Identify which cell holds the provided text, then report its [X, Y] central coordinate. 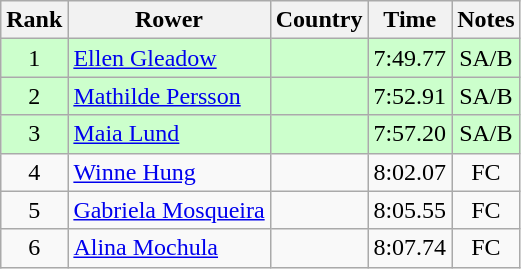
6 [34, 248]
5 [34, 210]
7:52.91 [410, 96]
Gabriela Mosqueira [169, 210]
Time [410, 20]
1 [34, 58]
Winne Hung [169, 172]
Rank [34, 20]
Rower [169, 20]
8:02.07 [410, 172]
7:57.20 [410, 134]
8:07.74 [410, 248]
3 [34, 134]
2 [34, 96]
Country [319, 20]
Maia Lund [169, 134]
Alina Mochula [169, 248]
Mathilde Persson [169, 96]
8:05.55 [410, 210]
7:49.77 [410, 58]
4 [34, 172]
Notes [486, 20]
Ellen Gleadow [169, 58]
